From the cell containing the given text, extract its center point as [X, Y] coordinate. 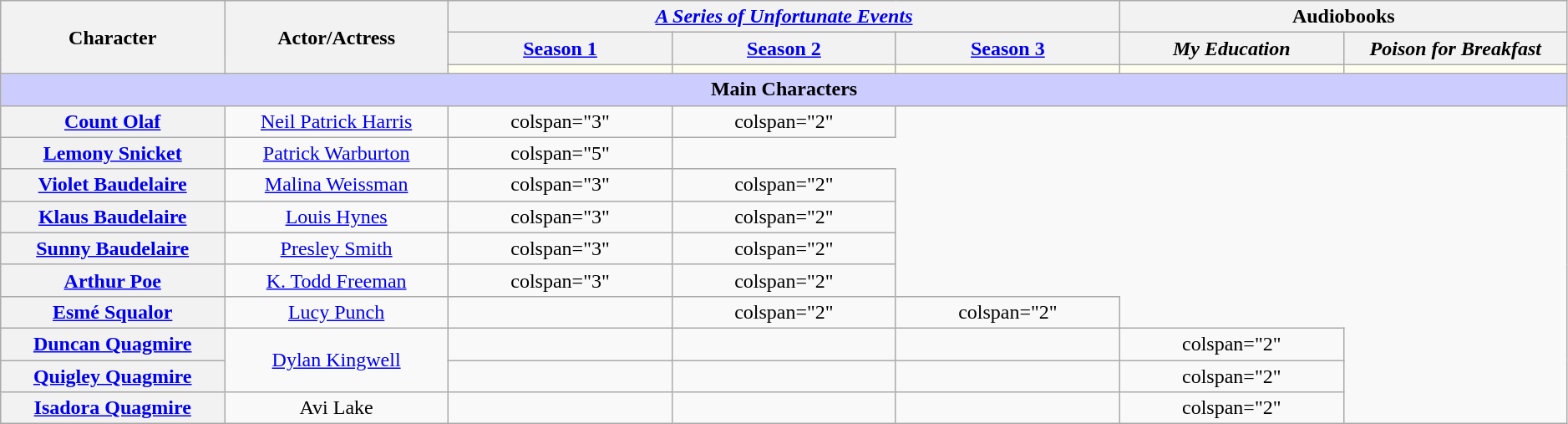
Duncan Quagmire [113, 344]
Klaus Baudelaire [113, 217]
Presley Smith [337, 248]
Actor/Actress [337, 37]
Avi Lake [337, 408]
Neil Patrick Harris [337, 121]
Quigley Quagmire [113, 375]
Dylan Kingwell [337, 360]
Sunny Baudelaire [113, 248]
Isadora Quagmire [113, 408]
Arthur Poe [113, 280]
Poison for Breakfast [1455, 49]
Main Characters [784, 89]
Audiobooks [1343, 17]
Patrick Warburton [337, 153]
Lucy Punch [337, 312]
Violet Baudelaire [113, 185]
Season 1 [561, 49]
Character [113, 37]
Season 2 [784, 49]
Count Olaf [113, 121]
Malina Weissman [337, 185]
My Education [1231, 49]
colspan="5" [561, 153]
K. Todd Freeman [337, 280]
Louis Hynes [337, 217]
A Series of Unfortunate Events [784, 17]
Esmé Squalor [113, 312]
Season 3 [1007, 49]
Lemony Snicket [113, 153]
